Extract the (x, y) coordinate from the center of the cell holding the provided text.  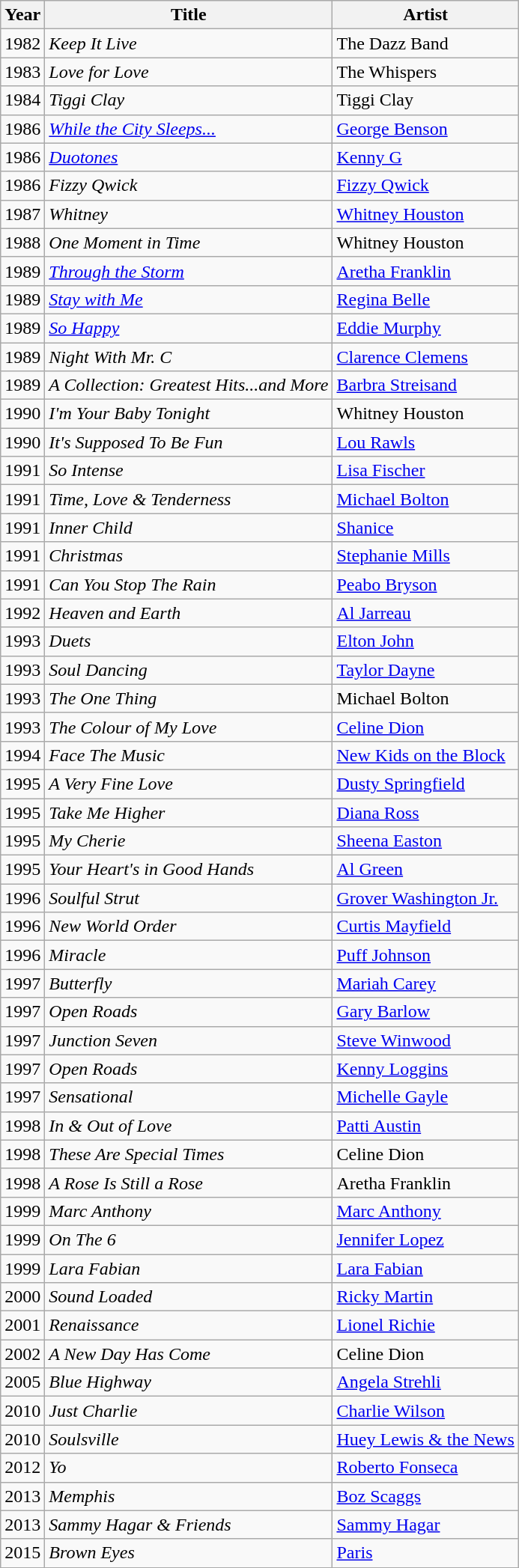
Gary Barlow (425, 1012)
Your Heart's in Good Hands (189, 870)
Sheena Easton (425, 841)
A Very Fine Love (189, 784)
Sammy Hagar (425, 1525)
Regina Belle (425, 299)
Yo (189, 1468)
Huey Lewis & the News (425, 1439)
1983 (22, 72)
Love for Love (189, 72)
The Dazz Band (425, 43)
These Are Special Times (189, 1154)
2001 (22, 1326)
Mariah Carey (425, 983)
Take Me Higher (189, 812)
A Rose Is Still a Rose (189, 1183)
Grover Washington Jr. (425, 898)
Ricky Martin (425, 1297)
1992 (22, 613)
Renaissance (189, 1326)
Keep It Live (189, 43)
Sammy Hagar & Friends (189, 1525)
Puff Johnson (425, 955)
The One Thing (189, 698)
Night With Mr. C (189, 357)
Can You Stop The Rain (189, 585)
Elton John (425, 641)
Barbra Streisand (425, 385)
The Colour of My Love (189, 727)
The Whispers (425, 72)
Sound Loaded (189, 1297)
Blue Highway (189, 1382)
Shanice (425, 528)
1994 (22, 755)
In & Out of Love (189, 1126)
Jennifer Lopez (425, 1239)
Sensational (189, 1097)
Lionel Richie (425, 1326)
Time, Love & Tenderness (189, 499)
Just Charlie (189, 1411)
Soulful Strut (189, 898)
So Intense (189, 471)
Year (22, 15)
2015 (22, 1553)
2000 (22, 1297)
Soul Dancing (189, 670)
Junction Seven (189, 1040)
Artist (425, 15)
Al Jarreau (425, 613)
Soulsville (189, 1439)
A New Day Has Come (189, 1354)
Dusty Springfield (425, 784)
Duets (189, 641)
Stay with Me (189, 299)
Brown Eyes (189, 1553)
1987 (22, 214)
Kenny Loggins (425, 1069)
Clarence Clemens (425, 357)
1988 (22, 242)
Lou Rawls (425, 442)
Christmas (189, 556)
Memphis (189, 1496)
Roberto Fonseca (425, 1468)
1982 (22, 43)
Charlie Wilson (425, 1411)
I'm Your Baby Tonight (189, 414)
Peabo Bryson (425, 585)
While the City Sleeps... (189, 129)
Boz Scaggs (425, 1496)
Curtis Mayfield (425, 927)
So Happy (189, 328)
It's Supposed To Be Fun (189, 442)
Heaven and Earth (189, 613)
Angela Strehli (425, 1382)
One Moment in Time (189, 242)
Patti Austin (425, 1126)
Inner Child (189, 528)
A Collection: Greatest Hits...and More (189, 385)
Lisa Fischer (425, 471)
Steve Winwood (425, 1040)
Title (189, 15)
Paris (425, 1553)
Face The Music (189, 755)
2012 (22, 1468)
Kenny G (425, 157)
Taylor Dayne (425, 670)
Stephanie Mills (425, 556)
2002 (22, 1354)
Diana Ross (425, 812)
Al Green (425, 870)
George Benson (425, 129)
Through the Storm (189, 271)
Whitney (189, 214)
Michelle Gayle (425, 1097)
Butterfly (189, 983)
New World Order (189, 927)
Miracle (189, 955)
New Kids on the Block (425, 755)
1984 (22, 100)
Duotones (189, 157)
My Cherie (189, 841)
2005 (22, 1382)
Eddie Murphy (425, 328)
On The 6 (189, 1239)
